Return (x, y) of the center of cell containing provided text 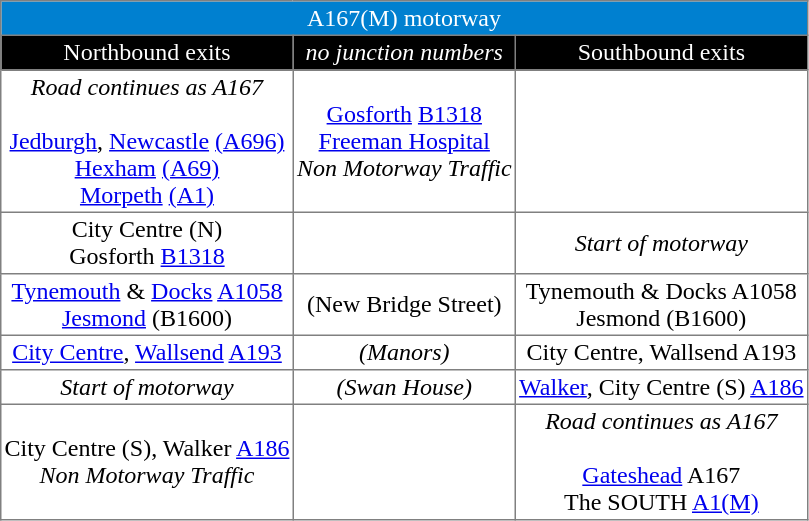
Northbound exits (147, 52)
(Swan House) (404, 387)
City Centre (N)Gosforth B1318 (147, 243)
(Manors) (404, 352)
Gosforth B1318Freeman HospitalNon Motorway Traffic (404, 141)
Road continues as A167Gateshead A167The SOUTH A1(M) (661, 462)
City Centre (S), Walker A186Non Motorway Traffic (147, 462)
(New Bridge Street) (404, 305)
Southbound exits (661, 52)
A167(M) motorway (404, 18)
Road continues as A167Jedburgh, Newcastle (A696)Hexham (A69)Morpeth (A1) (147, 141)
Walker, City Centre (S) A186 (661, 387)
no junction numbers (404, 52)
